Pinpoint the cell where the given text exists, returning its (X, Y) midpoint coordinate. 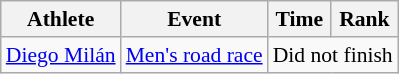
Time (300, 19)
Did not finish (333, 55)
Men's road race (194, 55)
Rank (364, 19)
Athlete (61, 19)
Diego Milán (61, 55)
Event (194, 19)
